Find where the given text appears and provide that cell's center as (x, y) coordinate. 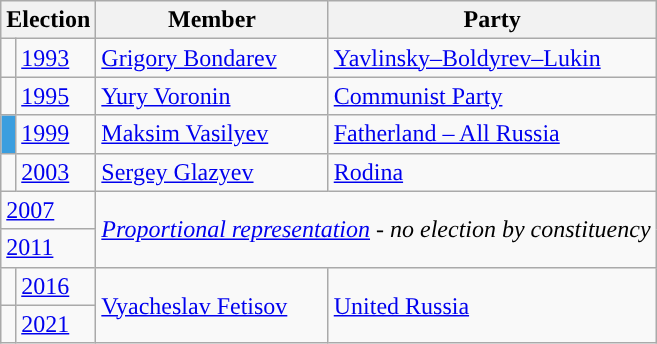
Member (212, 20)
Vyacheslav Fetisov (212, 305)
2007 (48, 210)
1995 (56, 96)
1993 (56, 58)
United Russia (492, 305)
Sergey Glazyev (212, 172)
2016 (56, 286)
Proportional representation - no election by constituency (376, 229)
2021 (56, 324)
2003 (56, 172)
Maksim Vasilyev (212, 134)
Grigory Bondarev (212, 58)
Yavlinsky–Boldyrev–Lukin (492, 58)
Rodina (492, 172)
Party (492, 20)
Yury Voronin (212, 96)
Fatherland – All Russia (492, 134)
2011 (48, 248)
Communist Party (492, 96)
Election (48, 20)
1999 (56, 134)
